Identify which cell holds the provided text, then report its (X, Y) central coordinate. 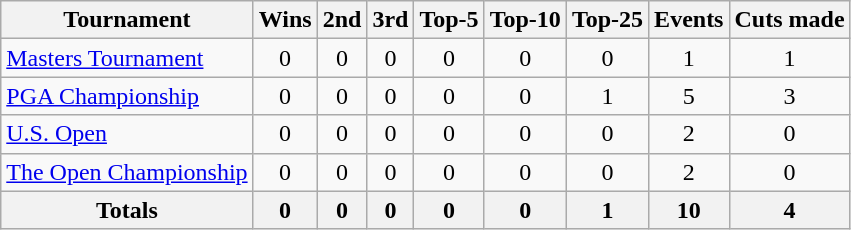
Masters Tournament (127, 58)
Cuts made (790, 20)
The Open Championship (127, 172)
3rd (390, 20)
Wins (285, 20)
Tournament (127, 20)
3 (790, 96)
U.S. Open (127, 134)
PGA Championship (127, 96)
Totals (127, 210)
Top-25 (607, 20)
10 (689, 210)
Events (689, 20)
Top-5 (449, 20)
Top-10 (525, 20)
5 (689, 96)
4 (790, 210)
2nd (342, 20)
